Locate the cell with the specified text and output its [x, y] center coordinate. 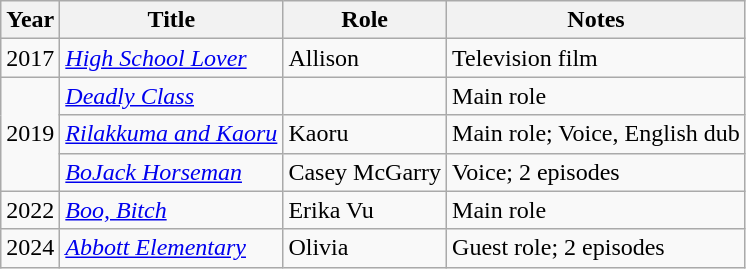
Kaoru [365, 134]
Role [365, 20]
2017 [30, 58]
2024 [30, 248]
Television film [596, 58]
Deadly Class [172, 96]
Boo, Bitch [172, 210]
2019 [30, 134]
Main role; Voice, English dub [596, 134]
Voice; 2 episodes [596, 172]
Olivia [365, 248]
Casey McGarry [365, 172]
Notes [596, 20]
Title [172, 20]
BoJack Horseman [172, 172]
Year [30, 20]
Abbott Elementary [172, 248]
Guest role; 2 episodes [596, 248]
2022 [30, 210]
Allison [365, 58]
Rilakkuma and Kaoru [172, 134]
Erika Vu [365, 210]
High School Lover [172, 58]
